Return the [x, y] coordinate for the center point of the cell that contains the specified text.  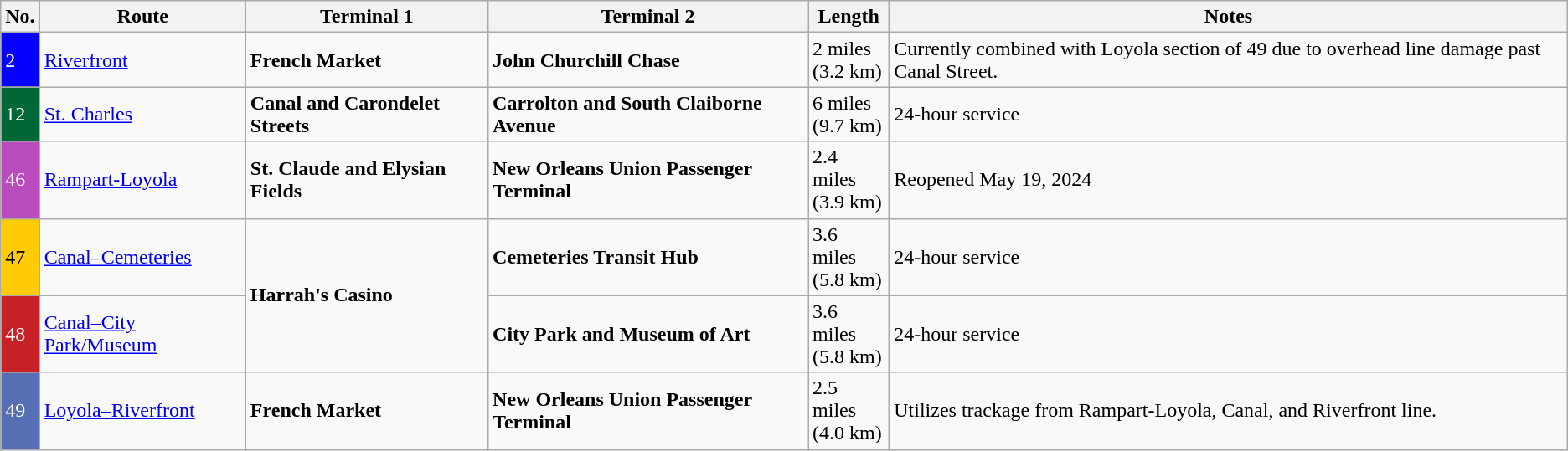
Notes [1229, 17]
48 [20, 334]
46 [20, 180]
2 miles(3.2 km) [849, 60]
No. [20, 17]
Carrolton and South Claiborne Avenue [648, 114]
47 [20, 257]
49 [20, 411]
Reopened May 19, 2024 [1229, 180]
Riverfront [142, 60]
St. Claude and Elysian Fields [367, 180]
Canal–City Park/Museum [142, 334]
12 [20, 114]
Loyola–Riverfront [142, 411]
6 miles(9.7 km) [849, 114]
Canal and Carondelet Streets [367, 114]
St. Charles [142, 114]
Cemeteries Transit Hub [648, 257]
Length [849, 17]
Terminal 2 [648, 17]
John Churchill Chase [648, 60]
Harrah's Casino [367, 295]
2 [20, 60]
Utilizes trackage from Rampart-Loyola, Canal, and Riverfront line. [1229, 411]
Terminal 1 [367, 17]
Rampart-Loyola [142, 180]
2.4 miles(3.9 km) [849, 180]
2.5 miles(4.0 km) [849, 411]
Currently combined with Loyola section of 49 due to overhead line damage past Canal Street. [1229, 60]
City Park and Museum of Art [648, 334]
Canal–Cemeteries [142, 257]
Route [142, 17]
